Return [X, Y] of the center of cell containing provided text 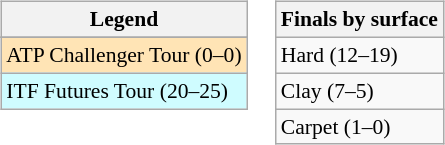
Clay (7–5) [360, 91]
Finals by surface [360, 20]
ATP Challenger Tour (0–0) [124, 55]
Legend [124, 20]
Hard (12–19) [360, 55]
ITF Futures Tour (20–25) [124, 91]
Carpet (1–0) [360, 127]
